Identify which cell holds the provided text, then report its (x, y) central coordinate. 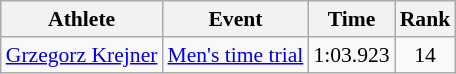
Grzegorz Krejner (82, 55)
Men's time trial (235, 55)
Time (351, 19)
1:03.923 (351, 55)
14 (426, 55)
Athlete (82, 19)
Event (235, 19)
Rank (426, 19)
